Capture the cell that displays the provided text and extract its (X, Y) central coordinate. 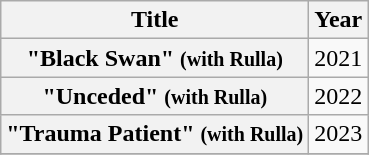
2022 (338, 96)
Year (338, 20)
"Black Swan" (with Rulla) (155, 58)
"Trauma Patient" (with Rulla) (155, 134)
Title (155, 20)
"Unceded" (with Rulla) (155, 96)
2021 (338, 58)
2023 (338, 134)
